Capture the cell that displays the provided text and extract its [X, Y] central coordinate. 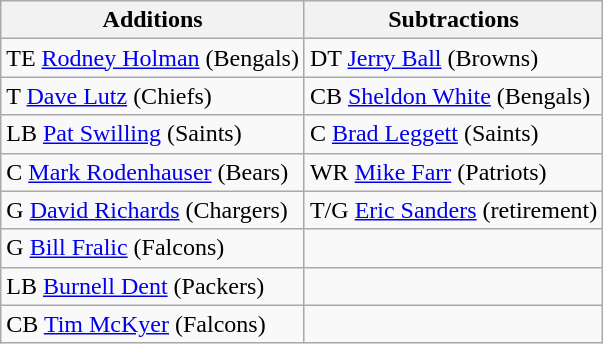
C Mark Rodenhauser (Bears) [153, 172]
LB Pat Swilling (Saints) [153, 134]
T Dave Lutz (Chiefs) [153, 96]
TE Rodney Holman (Bengals) [153, 58]
LB Burnell Dent (Packers) [153, 286]
DT Jerry Ball (Browns) [453, 58]
CB Sheldon White (Bengals) [453, 96]
Subtractions [453, 20]
T/G Eric Sanders (retirement) [453, 210]
G David Richards (Chargers) [153, 210]
Additions [153, 20]
WR Mike Farr (Patriots) [453, 172]
CB Tim McKyer (Falcons) [153, 324]
C Brad Leggett (Saints) [453, 134]
G Bill Fralic (Falcons) [153, 248]
